Output the [X, Y] coordinate of the center of the cell containing the given text.  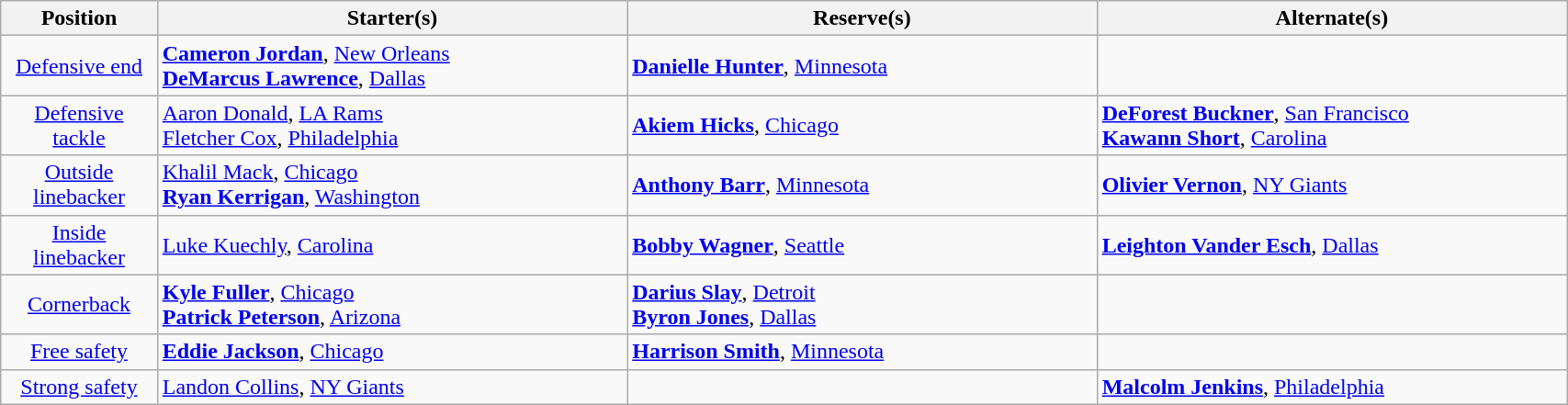
Starter(s) [391, 18]
Outside linebacker [79, 186]
Malcolm Jenkins, Philadelphia [1332, 387]
Danielle Hunter, Minnesota [862, 66]
Defensive end [79, 66]
Cameron Jordan, New Orleans DeMarcus Lawrence, Dallas [391, 66]
Aaron Donald, LA Rams Fletcher Cox, Philadelphia [391, 125]
Strong safety [79, 387]
Darius Slay, Detroit Byron Jones, Dallas [862, 305]
Olivier Vernon, NY Giants [1332, 186]
Inside linebacker [79, 244]
DeForest Buckner, San Francisco Kawann Short, Carolina [1332, 125]
Cornerback [79, 305]
Position [79, 18]
Alternate(s) [1332, 18]
Free safety [79, 352]
Leighton Vander Esch, Dallas [1332, 244]
Landon Collins, NY Giants [391, 387]
Khalil Mack, Chicago Ryan Kerrigan, Washington [391, 186]
Bobby Wagner, Seattle [862, 244]
Eddie Jackson, Chicago [391, 352]
Defensive tackle [79, 125]
Akiem Hicks, Chicago [862, 125]
Reserve(s) [862, 18]
Kyle Fuller, Chicago Patrick Peterson, Arizona [391, 305]
Luke Kuechly, Carolina [391, 244]
Anthony Barr, Minnesota [862, 186]
Harrison Smith, Minnesota [862, 352]
